Find where the given text appears and provide that cell's center as (x, y) coordinate. 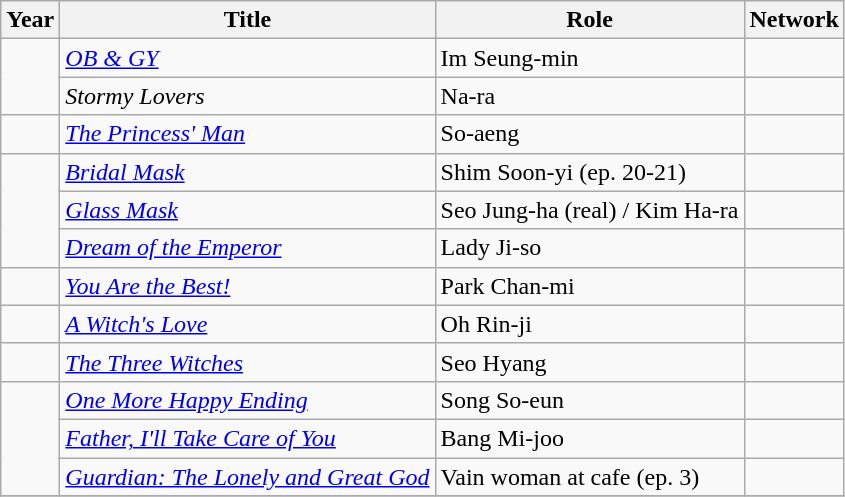
Network (794, 20)
The Princess' Man (248, 134)
Shim Soon-yi (ep. 20-21) (590, 172)
Guardian: The Lonely and Great God (248, 477)
The Three Witches (248, 362)
A Witch's Love (248, 324)
Im Seung-min (590, 58)
Bridal Mask (248, 172)
Glass Mask (248, 210)
Vain woman at cafe (ep. 3) (590, 477)
Song So-eun (590, 400)
Stormy Lovers (248, 96)
Seo Jung-ha (real) / Kim Ha-ra (590, 210)
One More Happy Ending (248, 400)
Role (590, 20)
Title (248, 20)
Seo Hyang (590, 362)
So-aeng (590, 134)
Park Chan-mi (590, 286)
Lady Ji-so (590, 248)
OB & GY (248, 58)
Father, I'll Take Care of You (248, 438)
Year (30, 20)
Dream of the Emperor (248, 248)
Na-ra (590, 96)
You Are the Best! (248, 286)
Oh Rin-ji (590, 324)
Bang Mi-joo (590, 438)
